Return (X, Y) of the center of cell containing provided text 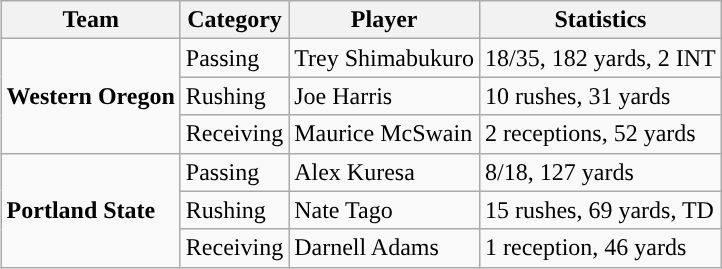
Player (384, 20)
Statistics (601, 20)
15 rushes, 69 yards, TD (601, 210)
Darnell Adams (384, 248)
Alex Kuresa (384, 172)
10 rushes, 31 yards (601, 96)
2 receptions, 52 yards (601, 134)
8/18, 127 yards (601, 172)
18/35, 182 yards, 2 INT (601, 58)
Joe Harris (384, 96)
Western Oregon (90, 96)
Portland State (90, 210)
1 reception, 46 yards (601, 248)
Trey Shimabukuro (384, 58)
Maurice McSwain (384, 134)
Team (90, 20)
Nate Tago (384, 210)
Category (234, 20)
